Return [x, y] of the center of cell containing provided text 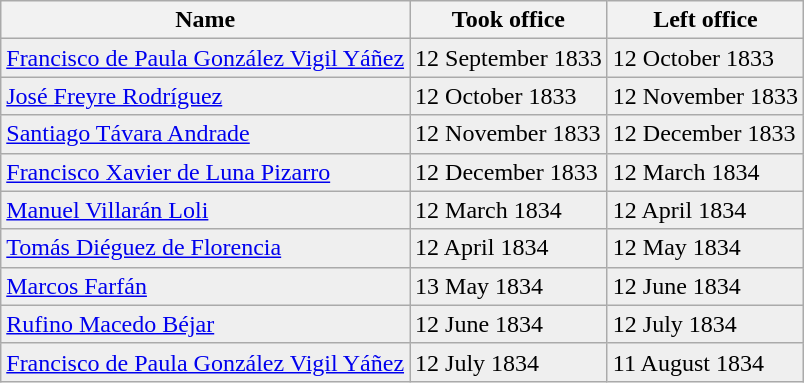
11 August 1834 [705, 362]
13 May 1834 [509, 286]
Santiago Távara Andrade [206, 134]
12 September 1833 [509, 58]
Francisco Xavier de Luna Pizarro [206, 172]
Took office [509, 20]
Tomás Diéguez de Florencia [206, 248]
Left office [705, 20]
Manuel Villarán Loli [206, 210]
Rufino Macedo Béjar [206, 324]
12 May 1834 [705, 248]
Name [206, 20]
Marcos Farfán [206, 286]
José Freyre Rodríguez [206, 96]
